Find where the given text appears and provide that cell's center as [x, y] coordinate. 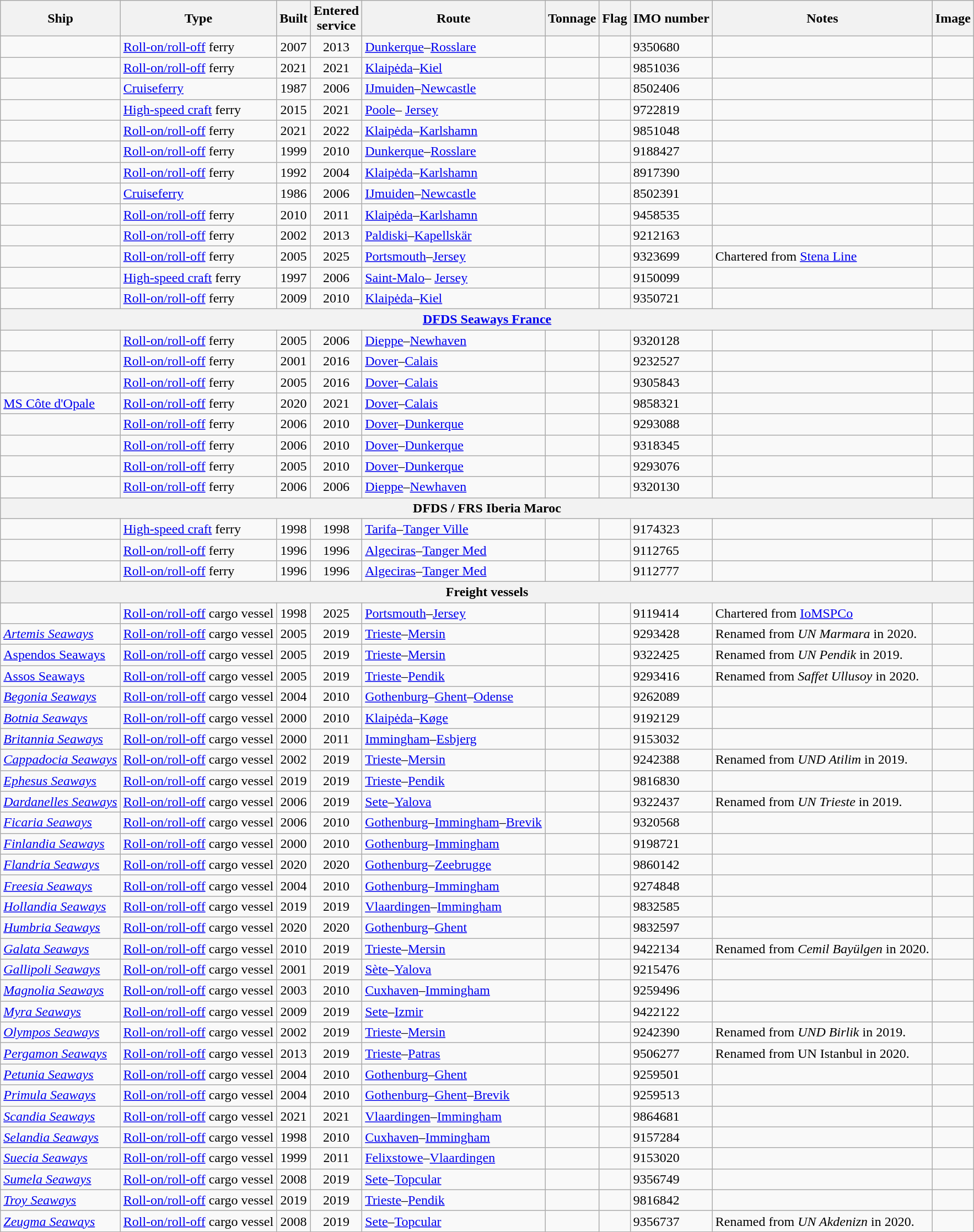
Renamed from UN Istanbul in 2020. [822, 1053]
9119414 [671, 613]
1997 [294, 277]
Enteredservice [336, 19]
Saint-Malo– Jersey [454, 277]
9274848 [671, 885]
9860142 [671, 864]
Ephesus Seaways [61, 781]
Assos Seaways [61, 676]
DFDS Seaways France [487, 320]
9153032 [671, 739]
9212163 [671, 235]
Renamed from UND Atilim in 2019. [822, 760]
Begonia Seaways [61, 697]
Pergamon Seaways [61, 1053]
Sete–Izmir [454, 1012]
9232527 [671, 361]
Myra Seaways [61, 1012]
9188427 [671, 152]
8917390 [671, 172]
Chartered from Stena Line [822, 256]
Chartered from IoMSPCo [822, 613]
9322425 [671, 655]
Route [454, 19]
Flandria Seaways [61, 864]
Suecia Seaways [61, 1158]
9458535 [671, 214]
Tonnage [572, 19]
1987 [294, 89]
Artemis Seaways [61, 634]
Renamed from UN Trieste in 2019. [822, 802]
9305843 [671, 382]
9259513 [671, 1095]
8502406 [671, 89]
Gallipoli Seaways [61, 970]
MS Côte d'Opale [61, 403]
Petunia Seaways [61, 1074]
Ship [61, 19]
9422134 [671, 948]
Paldiski–Kapellskär [454, 235]
Type [198, 19]
9320130 [671, 487]
9356737 [671, 1221]
9506277 [671, 1053]
9323699 [671, 256]
Olympos Seaways [61, 1033]
9242388 [671, 760]
9722819 [671, 110]
9174323 [671, 529]
Primula Seaways [61, 1095]
Botnia Seaways [61, 718]
9215476 [671, 970]
8502391 [671, 193]
9293088 [671, 424]
Renamed from UND Birlik in 2019. [822, 1033]
9112777 [671, 571]
Notes [822, 19]
Selandia Seaways [61, 1137]
Dardanelles Seaways [61, 802]
9816842 [671, 1200]
Renamed from Cemil Bayülgen in 2020. [822, 948]
Scandia Seaways [61, 1116]
Gothenburg–Zeebrugge [454, 864]
2015 [294, 110]
9259496 [671, 991]
9192129 [671, 718]
9150099 [671, 277]
9816830 [671, 781]
IMO number [671, 19]
9259501 [671, 1074]
9293416 [671, 676]
Hollandia Seaways [61, 906]
2022 [336, 131]
1986 [294, 193]
Finlandia Seaways [61, 844]
9832597 [671, 927]
Renamed from UN Marmara in 2020. [822, 634]
9858321 [671, 403]
9320568 [671, 823]
9293428 [671, 634]
Gothenburg–Immingham–Brevik [454, 823]
Zeugma Seaways [61, 1221]
9322437 [671, 802]
9318345 [671, 445]
9293076 [671, 466]
Felixstowe–Vlaardingen [454, 1158]
Image [953, 19]
Troy Seaways [61, 1200]
Renamed from UN Pendik in 2019. [822, 655]
9242390 [671, 1033]
Renamed from Saffet Ullusoy in 2020. [822, 676]
2003 [294, 991]
Aspendos Seaways [61, 655]
Gothenburg–Ghent–Odense [454, 697]
Ficaria Seaways [61, 823]
9157284 [671, 1137]
Sumela Seaways [61, 1179]
1992 [294, 172]
Sète–Yalova [454, 970]
Renamed from UN Akdenizn in 2020. [822, 1221]
9851036 [671, 68]
Built [294, 19]
Galata Seaways [61, 948]
2007 [294, 47]
Tarifa–Tanger Ville [454, 529]
Cappadocia Seaways [61, 760]
Sete–Yalova [454, 802]
9350721 [671, 299]
Immingham–Esbjerg [454, 739]
9851048 [671, 131]
Humbria Seaways [61, 927]
Poole– Jersey [454, 110]
Freight vessels [487, 592]
9262089 [671, 697]
9350680 [671, 47]
Trieste–Patras [454, 1053]
9153020 [671, 1158]
DFDS / FRS Iberia Maroc [487, 508]
Gothenburg–Ghent–Brevik [454, 1095]
9832585 [671, 906]
Flag [615, 19]
9320128 [671, 341]
Freesia Seaways [61, 885]
Britannia Seaways [61, 739]
9198721 [671, 844]
9356749 [671, 1179]
9112765 [671, 550]
Magnolia Seaways [61, 991]
9864681 [671, 1116]
9422122 [671, 1012]
Klaipėda–Køge [454, 718]
